Locate the cell with the specified text and output its (X, Y) center coordinate. 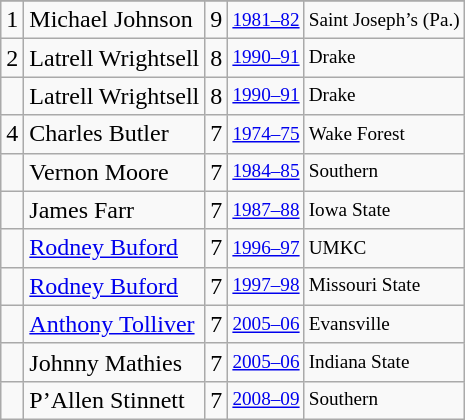
Missouri State (384, 286)
Indiana State (384, 362)
Evansville (384, 324)
1987–88 (266, 210)
Iowa State (384, 210)
UMKC (384, 248)
Wake Forest (384, 134)
Michael Johnson (114, 20)
Charles Butler (114, 134)
1981–82 (266, 20)
P’Allen Stinnett (114, 400)
Anthony Tolliver (114, 324)
2008–09 (266, 400)
2 (12, 58)
1997–98 (266, 286)
1974–75 (266, 134)
James Farr (114, 210)
Saint Joseph’s (Pa.) (384, 20)
Johnny Mathies (114, 362)
4 (12, 134)
Vernon Moore (114, 172)
9 (216, 20)
1 (12, 20)
1984–85 (266, 172)
1996–97 (266, 248)
